Detect which cell encompasses the target text, then output its [x, y] center coordinate. 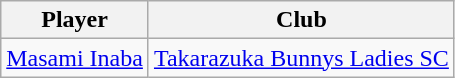
Takarazuka Bunnys Ladies SC [301, 58]
Masami Inaba [75, 58]
Club [301, 20]
Player [75, 20]
